From the cell containing the given text, extract its center point as (X, Y) coordinate. 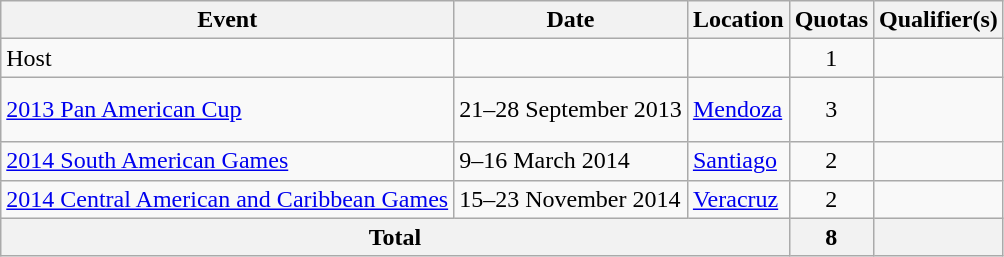
Total (395, 237)
2014 South American Games (228, 161)
2014 Central American and Caribbean Games (228, 199)
3 (831, 110)
2013 Pan American Cup (228, 110)
Santiago (738, 161)
Date (571, 20)
Mendoza (738, 110)
Veracruz (738, 199)
Quotas (831, 20)
Location (738, 20)
1 (831, 58)
Host (228, 58)
Qualifier(s) (939, 20)
Event (228, 20)
9–16 March 2014 (571, 161)
21–28 September 2013 (571, 110)
15–23 November 2014 (571, 199)
8 (831, 237)
